Pinpoint the cell where the given text exists, returning its (X, Y) midpoint coordinate. 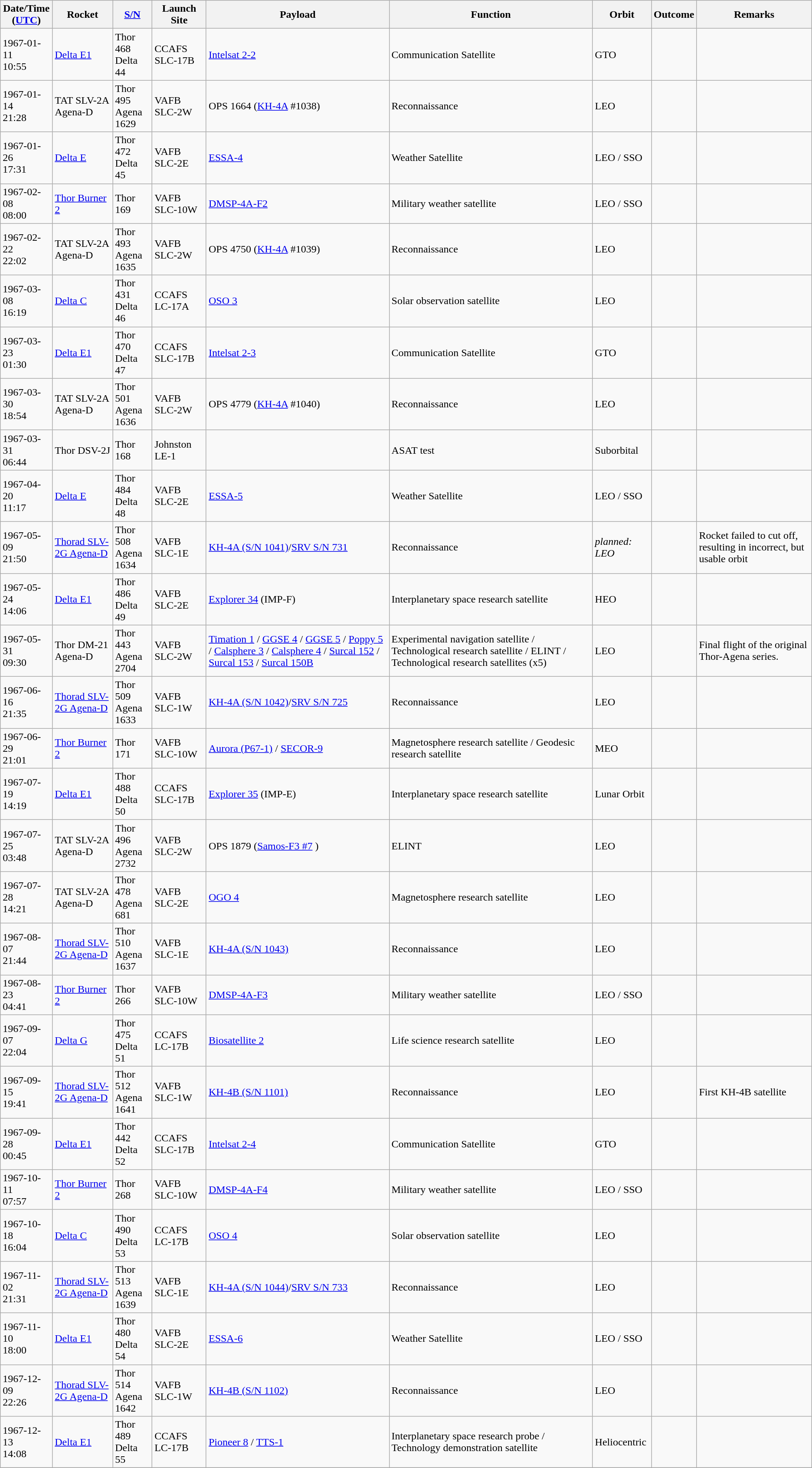
First KH-4B satellite (754, 1092)
1967-02-2222:02 (26, 249)
1967-09-1519:41 (26, 1092)
1967-11-1018:00 (26, 1339)
ESSA-5 (298, 495)
Life science research satellite (491, 1040)
Remarks (754, 15)
Thor 442Delta 52 (133, 1144)
1967-09-0722:04 (26, 1040)
Pioneer 8 / TTS-1 (298, 1442)
KH-4A (S/N 1042)/SRV S/N 725 (298, 703)
Thor 490Delta 53 (133, 1235)
1967-05-0921:50 (26, 547)
Thor 268 (133, 1189)
ESSA-4 (298, 158)
1967-06-1621:35 (26, 703)
1967-10-1107:57 (26, 1189)
1967-03-3018:54 (26, 404)
KH-4B (S/N 1101) (298, 1092)
Thor 513Agena 1639 (133, 1287)
Suborbital (622, 450)
Magnetosphere research satellite (491, 897)
Launch Site (180, 15)
OGO 4 (298, 897)
Thor 493Agena 1635 (133, 249)
Thor 431Delta 46 (133, 301)
1967-11-0221:31 (26, 1287)
1967-12-0922:26 (26, 1391)
1967-05-3109:30 (26, 651)
Final flight of the original Thor-Agena series. (754, 651)
Thor DSV-2J (82, 450)
OPS 4750 (KH-4A #1039) (298, 249)
ESSA-6 (298, 1339)
Experimental navigation satellite / Technological research satellite / ELINT / Technological research satellites (x5) (491, 651)
Delta G (82, 1040)
Thor 171 (133, 748)
Thor 501Agena 1636 (133, 404)
Thor 488Delta 50 (133, 794)
Date/Time(UTC) (26, 15)
HEO (622, 600)
Heliocentric (622, 1442)
Thor 468Delta 44 (133, 55)
1967-07-2503:48 (26, 846)
OPS 1879 (Samos-F3 #7 ) (298, 846)
Explorer 35 (IMP-E) (298, 794)
Thor 509Agena 1633 (133, 703)
1967-08-0721:44 (26, 949)
1967-08-2304:41 (26, 995)
Thor 508Agena 1634 (133, 547)
1967-01-1421:28 (26, 106)
Lunar Orbit (622, 794)
Thor 514Agena 1642 (133, 1391)
1967-06-2921:01 (26, 748)
1967-07-1914:19 (26, 794)
KH-4A (S/N 1043) (298, 949)
Aurora (P67-1) / SECOR-9 (298, 748)
1967-03-3106:44 (26, 450)
1967-10-1816:04 (26, 1235)
1967-07-2814:21 (26, 897)
1967-03-2301:30 (26, 352)
Timation 1 / GGSE 4 / GGSE 5 / Poppy 5 / Calsphere 3 / Calsphere 4 / Surcal 152 / Surcal 153 / Surcal 150B (298, 651)
DMSP-4A-F3 (298, 995)
CCAFS LC-17A (180, 301)
OPS 1664 (KH-4A #1038) (298, 106)
Magnetosphere research satellite / Geodesic research satellite (491, 748)
1967-09-2800:45 (26, 1144)
Thor 486Delta 49 (133, 600)
1967-05-2414:06 (26, 600)
DMSP-4A-F2 (298, 203)
1967-12-1314:08 (26, 1442)
Thor 512Agena 1641 (133, 1092)
OPS 4779 (KH-4A #1040) (298, 404)
Biosatellite 2 (298, 1040)
Rocket failed to cut off, resulting in incorrect, but usable orbit (754, 547)
Thor 472Delta 45 (133, 158)
Thor 489Delta 55 (133, 1442)
1967-01-1110:55 (26, 55)
OSO 4 (298, 1235)
Thor DM-21 Agena-D (82, 651)
Thor 480Delta 54 (133, 1339)
S/N (133, 15)
Thor 443Agena 2704 (133, 651)
KH-4B (S/N 1102) (298, 1391)
Thor 495Agena 1629 (133, 106)
1967-04-2011:17 (26, 495)
Interplanetary space research probe / Technology demonstration satellite (491, 1442)
ELINT (491, 846)
Explorer 34 (IMP-F) (298, 600)
MEO (622, 748)
1967-01-2617:31 (26, 158)
1967-03-0816:19 (26, 301)
DMSP-4A-F4 (298, 1189)
Function (491, 15)
KH-4A (S/N 1041)/SRV S/N 731 (298, 547)
Thor 510Agena 1637 (133, 949)
OSO 3 (298, 301)
Johnston LE-1 (180, 450)
1967-02-0808:00 (26, 203)
Thor 475Delta 51 (133, 1040)
Outcome (674, 15)
Rocket (82, 15)
Payload (298, 15)
Thor 478Agena 681 (133, 897)
planned: LEO (622, 547)
Thor 168 (133, 450)
Thor 496Agena 2732 (133, 846)
Intelsat 2-2 (298, 55)
KH-4A (S/N 1044)/SRV S/N 733 (298, 1287)
Thor 266 (133, 995)
Intelsat 2-3 (298, 352)
Thor 484Delta 48 (133, 495)
Orbit (622, 15)
Intelsat 2-4 (298, 1144)
ASAT test (491, 450)
Thor 169 (133, 203)
Thor 470Delta 47 (133, 352)
